Return [X, Y] of the center of cell containing provided text 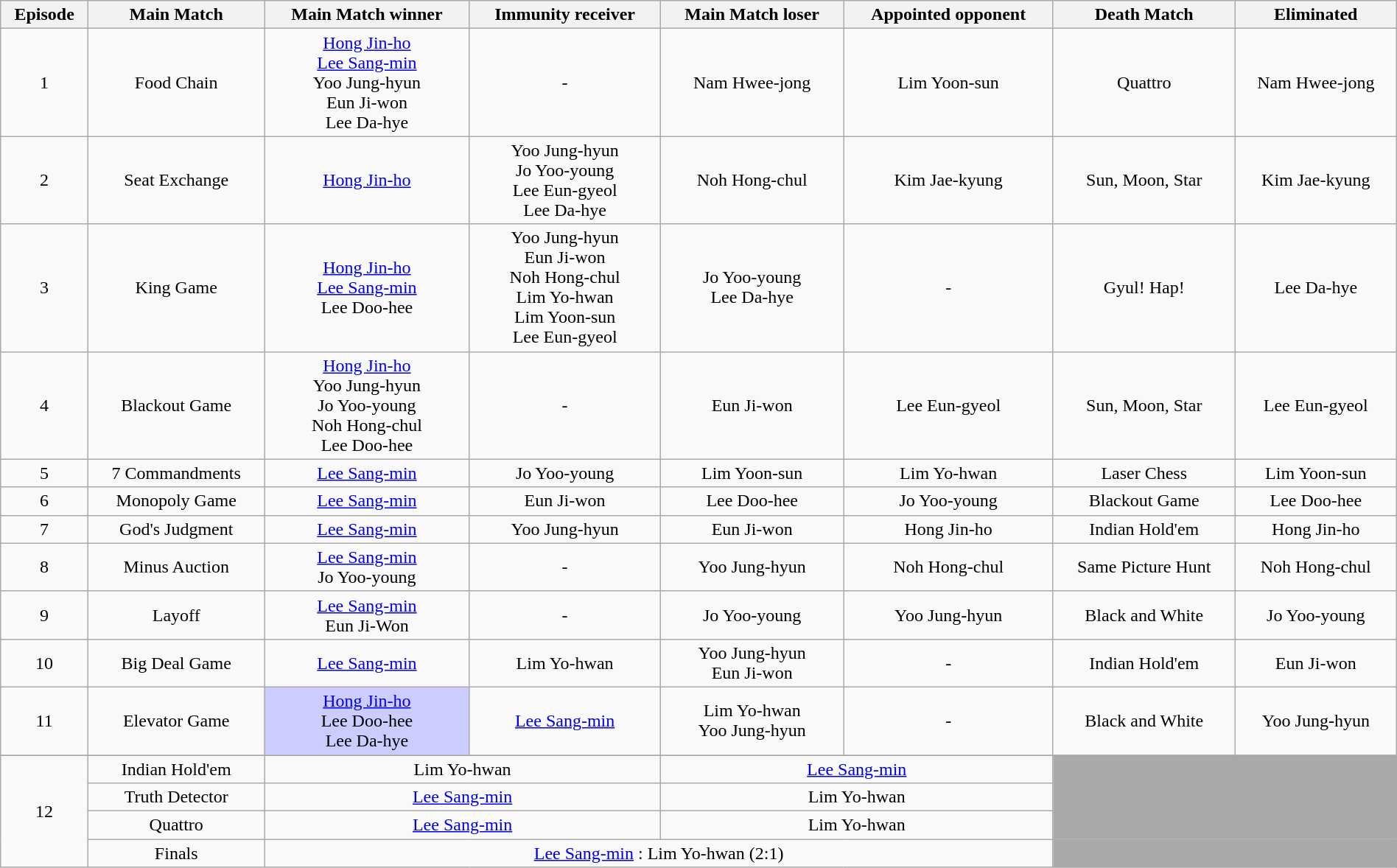
Hong Jin-hoLee Sang-minLee Doo-hee [367, 287]
Yoo Jung-hyunEun Ji-wonNoh Hong-chulLim Yo-hwanLim Yoon-sunLee Eun-gyeol [564, 287]
Same Picture Hunt [1144, 567]
Lee Sang-minEun Ji-Won [367, 615]
Jo Yoo-youngLee Da-hye [752, 287]
Truth Detector [175, 797]
Hong Jin-hoLee Doo-heeLee Da-hye [367, 721]
7 Commandments [175, 473]
Lee Sang-min : Lim Yo-hwan (2:1) [659, 853]
Gyul! Hap! [1144, 287]
Lim Yo-hwanYoo Jung-hyun [752, 721]
Finals [175, 853]
Episode [44, 15]
Elevator Game [175, 721]
11 [44, 721]
Main Match [175, 15]
Yoo Jung-hyunJo Yoo-youngLee Eun-gyeolLee Da-hye [564, 180]
3 [44, 287]
7 [44, 529]
Main Match winner [367, 15]
Big Deal Game [175, 663]
Lee Sang-minJo Yoo-young [367, 567]
1 [44, 83]
8 [44, 567]
Hong Jin-hoYoo Jung-hyunJo Yoo-youngNoh Hong-chulLee Doo-hee [367, 405]
Layoff [175, 615]
12 [44, 811]
5 [44, 473]
King Game [175, 287]
Appointed opponent [948, 15]
Monopoly Game [175, 501]
Food Chain [175, 83]
God's Judgment [175, 529]
Eliminated [1316, 15]
10 [44, 663]
Lee Da-hye [1316, 287]
Minus Auction [175, 567]
Hong Jin-hoLee Sang-minYoo Jung-hyunEun Ji-wonLee Da-hye [367, 83]
Death Match [1144, 15]
4 [44, 405]
Seat Exchange [175, 180]
9 [44, 615]
Main Match loser [752, 15]
2 [44, 180]
Laser Chess [1144, 473]
Immunity receiver [564, 15]
Yoo Jung-hyunEun Ji-won [752, 663]
6 [44, 501]
